Determine the [X, Y] coordinate at the center of the cell enclosing the given text.  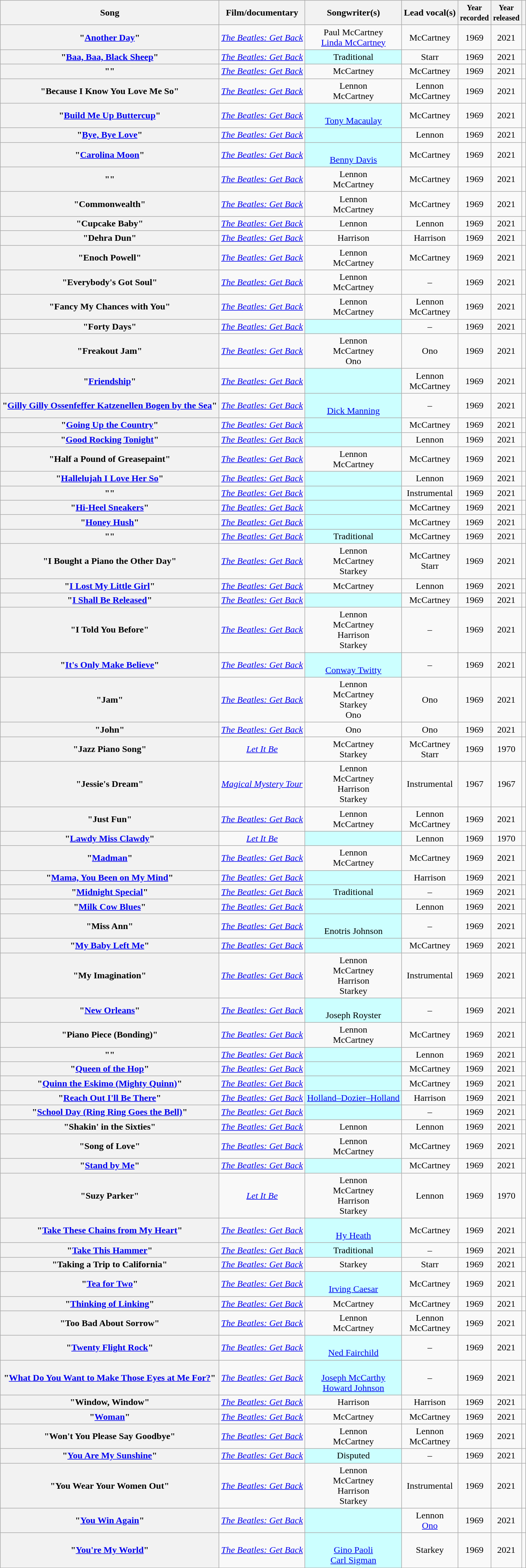
"Won't You Please Say Goodbye" [110, 1436]
"Piano Piece (Bonding)" [110, 1035]
"Milk Cow Blues" [110, 906]
"Going Up the Country" [110, 425]
"Twenty Flight Rock" [110, 1348]
"Window, Window" [110, 1402]
Holland–Dozier–Holland [354, 1098]
Gino PaoliCarl Sigman [354, 1550]
Joseph McCarthyHoward Johnson [354, 1378]
LennonMcCartneyStarkeyOno [354, 700]
"Freakout Jam" [110, 351]
Conway Twitty [354, 665]
"Too Bad About Sorrow" [110, 1323]
"My Imagination" [110, 975]
"Queen of the Hop" [110, 1069]
"Friendship" [110, 381]
"John" [110, 730]
"Take These Chains from My Heart" [110, 1230]
"Shakin' in the Sixties" [110, 1127]
Tony Macaulay [354, 115]
"Madman" [110, 858]
Joseph Royster [354, 1010]
"Fancy My Chances with You" [110, 307]
"Another Day" [110, 37]
Ned Fairchild [354, 1348]
Benny Davis [354, 155]
Yearreleased [506, 13]
"Tea for Two" [110, 1284]
Songwriter(s) [354, 13]
"I Told You Before" [110, 630]
LennonMcCartneyOno [354, 351]
"It's Only Make Believe" [110, 665]
"My Baby Left Me" [110, 945]
"Commonwealth" [110, 204]
"I Bought a Piano the Other Day" [110, 561]
"Just Fun" [110, 819]
"Honey Hush" [110, 522]
"Forty Days" [110, 326]
McCartneyStarkey [354, 749]
"Quinn the Eskimo (Mighty Quinn)" [110, 1083]
"Dehra Dun" [110, 238]
"Build Me Up Buttercup" [110, 115]
Yearrecorded [474, 13]
Irving Caesar [354, 1284]
Dick Manning [354, 406]
Paul McCartneyLinda McCartney [354, 37]
"School Day (Ring Ring Goes the Bell)" [110, 1112]
"Good Rocking Tonight" [110, 439]
Enotris Johnson [354, 926]
"Carolina Moon" [110, 155]
"New Orleans" [110, 1010]
LennonOno [430, 1521]
"You Win Again" [110, 1521]
"Stand by Me" [110, 1166]
"Gilly Gilly Ossenfeffer Katzenellen Bogen by the Sea" [110, 406]
"Woman" [110, 1417]
"Bye, Bye Love" [110, 135]
"Thinking of Linking" [110, 1303]
Disputed [354, 1456]
"Take This Hammer" [110, 1250]
"I Shall Be Released" [110, 600]
"Reach Out I'll Be There" [110, 1098]
Film/documentary [262, 13]
"I Lost My Little Girl" [110, 586]
Hy Heath [354, 1230]
"Enoch Powell" [110, 257]
"Lawdy Miss Clawdy" [110, 838]
"Song of Love" [110, 1146]
"Mama, You Been on My Mind" [110, 877]
"You're My World" [110, 1550]
"Midnight Special" [110, 892]
"Miss Ann" [110, 926]
"You Wear Your Women Out" [110, 1486]
"Suzy Parker" [110, 1195]
"Everybody's Got Soul" [110, 282]
"Jam" [110, 700]
Magical Mystery Tour [262, 784]
"Baa, Baa, Black Sheep" [110, 57]
"Half a Pound of Greasepaint" [110, 459]
LennonMcCartneyStarkey [354, 561]
"What Do You Want to Make Those Eyes at Me For?" [110, 1378]
"You Are My Sunshine" [110, 1456]
"Because I Know You Love Me So" [110, 91]
"Hi-Heel Sneakers" [110, 507]
Lead vocal(s) [430, 13]
Song [110, 13]
"Cupcake Baby" [110, 223]
"Taking a Trip to California" [110, 1264]
"Jazz Piano Song" [110, 749]
"Jessie's Dream" [110, 784]
"Hallelujah I Love Her So" [110, 479]
